Return the (x, y) coordinate for the center point of the cell that contains the specified text.  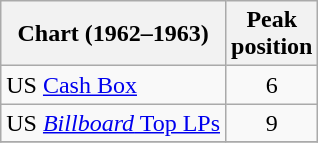
9 (272, 123)
6 (272, 85)
Chart (1962–1963) (114, 34)
US Billboard Top LPs (114, 123)
US Cash Box (114, 85)
Peakposition (272, 34)
